Capture the cell that displays the provided text and extract its [X, Y] central coordinate. 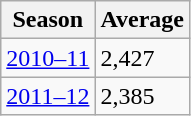
2011–12 [48, 96]
Season [48, 20]
2010–11 [48, 58]
2,427 [142, 58]
2,385 [142, 96]
Average [142, 20]
